Return [x, y] of the center of cell containing provided text 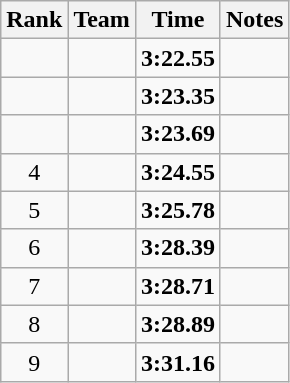
3:22.55 [178, 58]
3:28.71 [178, 286]
8 [34, 324]
3:28.89 [178, 324]
Time [178, 20]
3:28.39 [178, 248]
6 [34, 248]
4 [34, 172]
5 [34, 210]
3:31.16 [178, 362]
Notes [254, 20]
3:25.78 [178, 210]
3:24.55 [178, 172]
3:23.69 [178, 134]
Team [102, 20]
3:23.35 [178, 96]
Rank [34, 20]
7 [34, 286]
9 [34, 362]
